Locate the cell with the specified text and output its [X, Y] center coordinate. 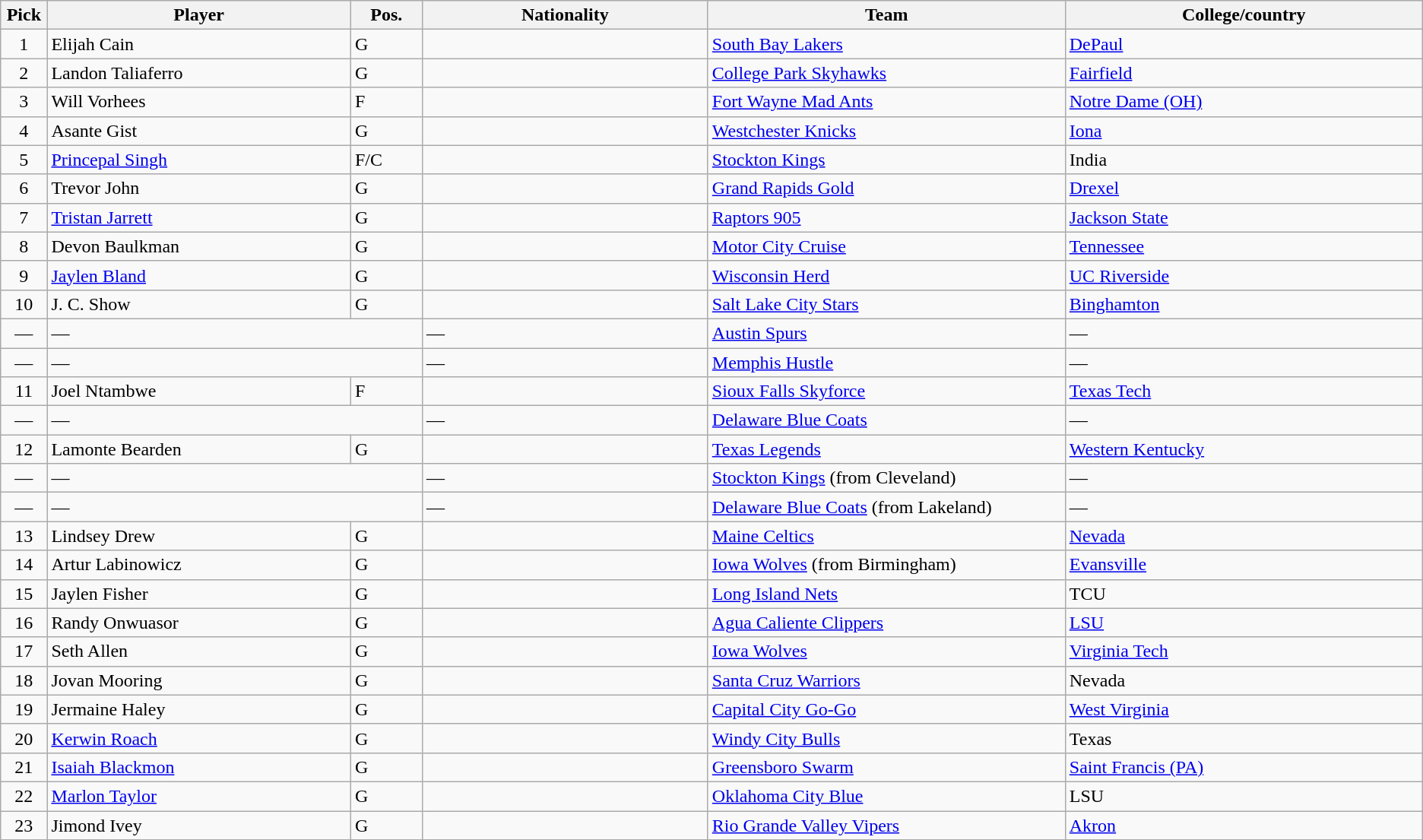
Jaylen Fisher [199, 594]
Iona [1244, 131]
Akron [1244, 825]
Binghamton [1244, 304]
Lindsey Drew [199, 536]
10 [24, 304]
Capital City Go-Go [886, 709]
Rio Grande Valley Vipers [886, 825]
Stockton Kings (from Cleveland) [886, 478]
23 [24, 825]
South Bay Lakers [886, 44]
DePaul [1244, 44]
3 [24, 102]
12 [24, 449]
Agua Caliente Clippers [886, 623]
5 [24, 160]
14 [24, 565]
Tennessee [1244, 246]
20 [24, 738]
Jovan Mooring [199, 680]
8 [24, 246]
Westchester Knicks [886, 131]
West Virginia [1244, 709]
Texas Tech [1244, 391]
Texas [1244, 738]
15 [24, 594]
Virginia Tech [1244, 651]
19 [24, 709]
Grand Rapids Gold [886, 189]
Fort Wayne Mad Ants [886, 102]
F/C [386, 160]
16 [24, 623]
Western Kentucky [1244, 449]
Evansville [1244, 565]
22 [24, 796]
Seth Allen [199, 651]
Iowa Wolves [886, 651]
Elijah Cain [199, 44]
4 [24, 131]
Sioux Falls Skyforce [886, 391]
Maine Celtics [886, 536]
Team [886, 15]
UC Riverside [1244, 275]
Memphis Hustle [886, 363]
Saint Francis (PA) [1244, 767]
9 [24, 275]
Lamonte Bearden [199, 449]
College Park Skyhawks [886, 73]
Drexel [1244, 189]
Trevor John [199, 189]
Long Island Nets [886, 594]
College/country [1244, 15]
Tristan Jarrett [199, 217]
Texas Legends [886, 449]
Wisconsin Herd [886, 275]
J. C. Show [199, 304]
11 [24, 391]
Randy Onwuasor [199, 623]
Fairfield [1244, 73]
18 [24, 680]
2 [24, 73]
Landon Taliaferro [199, 73]
India [1244, 160]
Iowa Wolves (from Birmingham) [886, 565]
Santa Cruz Warriors [886, 680]
Windy City Bulls [886, 738]
Will Vorhees [199, 102]
Stockton Kings [886, 160]
Princepal Singh [199, 160]
Delaware Blue Coats [886, 420]
Notre Dame (OH) [1244, 102]
Asante Gist [199, 131]
Kerwin Roach [199, 738]
TCU [1244, 594]
Salt Lake City Stars [886, 304]
Artur Labinowicz [199, 565]
Jermaine Haley [199, 709]
Greensboro Swarm [886, 767]
7 [24, 217]
Nationality [565, 15]
21 [24, 767]
Jackson State [1244, 217]
Pos. [386, 15]
Pick [24, 15]
Devon Baulkman [199, 246]
Isaiah Blackmon [199, 767]
Austin Spurs [886, 333]
Marlon Taylor [199, 796]
Delaware Blue Coats (from Lakeland) [886, 507]
1 [24, 44]
13 [24, 536]
6 [24, 189]
Jaylen Bland [199, 275]
17 [24, 651]
Oklahoma City Blue [886, 796]
Player [199, 15]
Raptors 905 [886, 217]
Motor City Cruise [886, 246]
Jimond Ivey [199, 825]
Joel Ntambwe [199, 391]
